Identify which cell holds the provided text, then report its [X, Y] central coordinate. 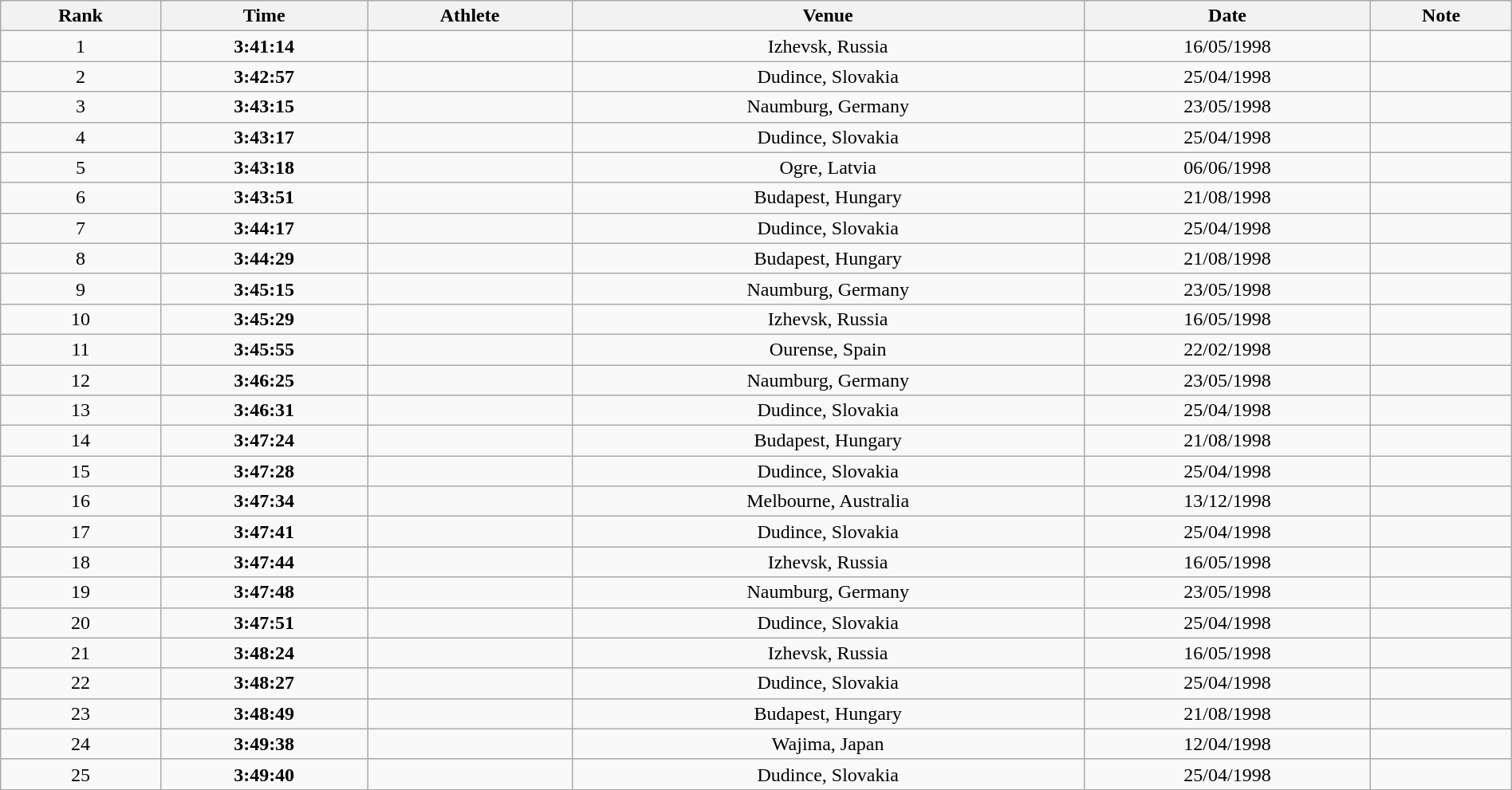
23 [81, 713]
10 [81, 319]
3:47:41 [264, 532]
3:49:38 [264, 744]
3:42:57 [264, 77]
15 [81, 471]
06/06/1998 [1227, 167]
Note [1441, 16]
22 [81, 683]
3:45:55 [264, 349]
1 [81, 46]
21 [81, 653]
3 [81, 107]
3:47:34 [264, 501]
Time [264, 16]
12 [81, 380]
9 [81, 289]
18 [81, 562]
17 [81, 532]
11 [81, 349]
Ourense, Spain [828, 349]
Rank [81, 16]
3:46:31 [264, 411]
2 [81, 77]
3:48:49 [264, 713]
Date [1227, 16]
12/04/1998 [1227, 744]
3:43:18 [264, 167]
3:43:51 [264, 198]
6 [81, 198]
Athlete [470, 16]
Wajima, Japan [828, 744]
3:47:24 [264, 441]
8 [81, 258]
3:47:28 [264, 471]
3:47:51 [264, 623]
14 [81, 441]
13/12/1998 [1227, 501]
22/02/1998 [1227, 349]
3:41:14 [264, 46]
16 [81, 501]
13 [81, 411]
3:43:17 [264, 137]
19 [81, 592]
3:47:48 [264, 592]
7 [81, 228]
3:48:27 [264, 683]
5 [81, 167]
3:45:29 [264, 319]
3:48:24 [264, 653]
3:43:15 [264, 107]
3:44:29 [264, 258]
Melbourne, Australia [828, 501]
3:49:40 [264, 774]
3:46:25 [264, 380]
3:47:44 [264, 562]
3:44:17 [264, 228]
20 [81, 623]
3:45:15 [264, 289]
Venue [828, 16]
4 [81, 137]
24 [81, 744]
25 [81, 774]
Ogre, Latvia [828, 167]
